Determine the (X, Y) coordinate at the center of the cell enclosing the given text.  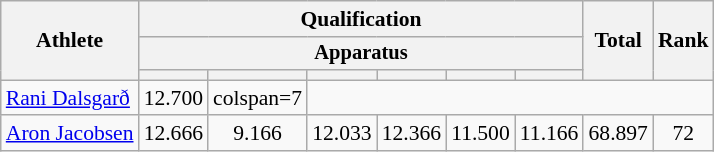
12.700 (174, 98)
11.500 (480, 134)
Rank (684, 40)
12.033 (342, 134)
Rani Dalsgarð (70, 98)
68.897 (618, 134)
Qualification (362, 19)
Total (618, 40)
12.366 (412, 134)
9.166 (258, 134)
colspan=7 (258, 98)
Apparatus (362, 54)
Athlete (70, 40)
12.666 (174, 134)
72 (684, 134)
11.166 (550, 134)
Aron Jacobsen (70, 134)
